Search for the cell housing the specified text and yield its [X, Y] center coordinate. 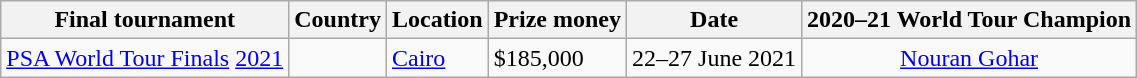
2020–21 World Tour Champion [970, 20]
Cairo [437, 58]
Date [714, 20]
Nouran Gohar [970, 58]
Country [338, 20]
PSA World Tour Finals 2021 [145, 58]
Final tournament [145, 20]
Location [437, 20]
22–27 June 2021 [714, 58]
$185,000 [557, 58]
Prize money [557, 20]
